For the text-containing cell, return its midpoint in [X, Y] coordinate format. 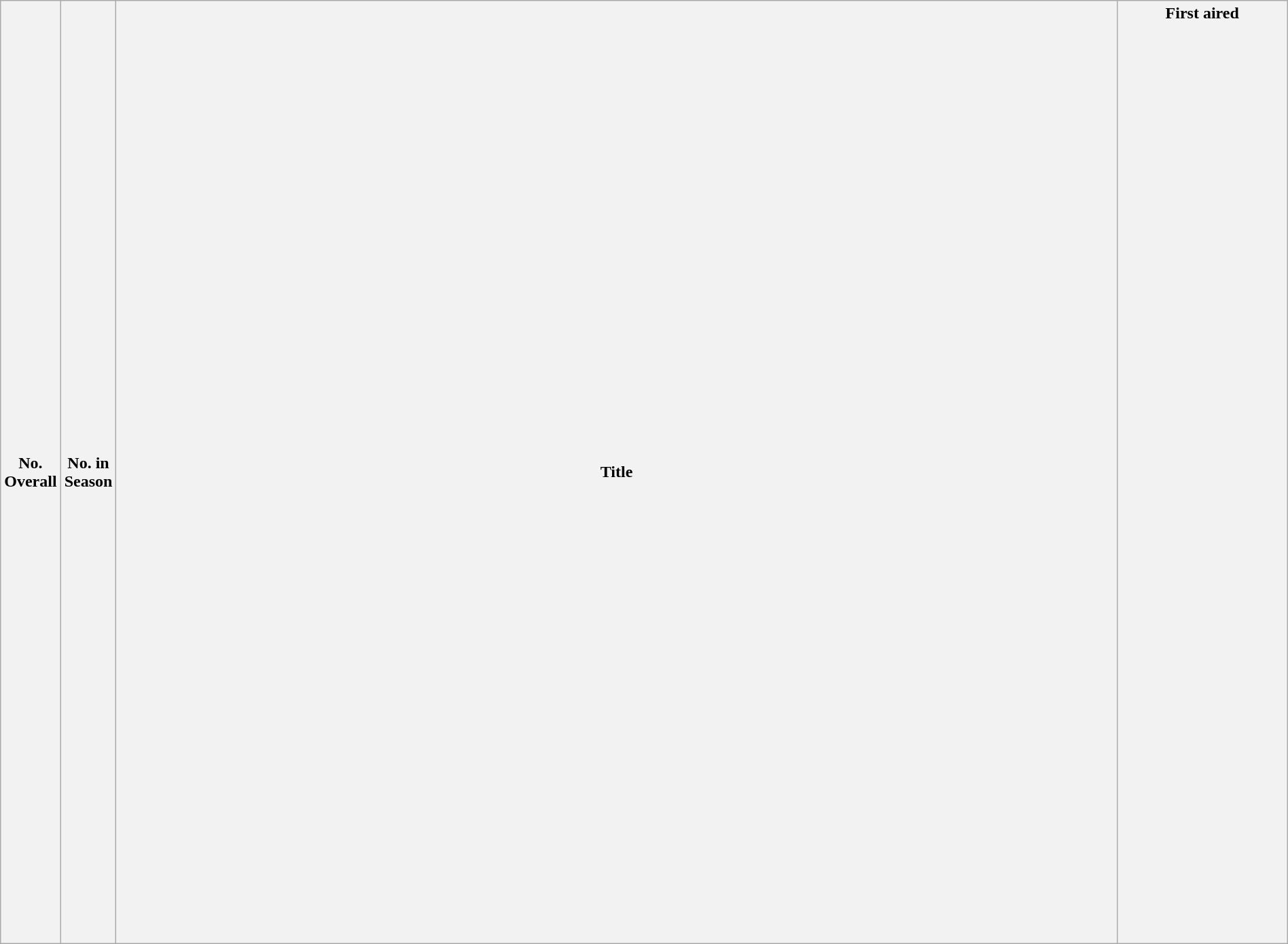
First aired [1202, 472]
No. Overall [31, 472]
Title [617, 472]
No. in Season [88, 472]
